Scan for the cell matching the given text and deliver its (x, y) coordinate at center. 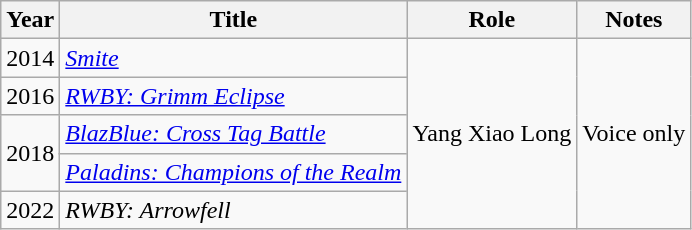
Title (234, 20)
Year (30, 20)
RWBY: Arrowfell (234, 210)
Voice only (634, 134)
Yang Xiao Long (492, 134)
2016 (30, 96)
BlazBlue: Cross Tag Battle (234, 134)
Smite (234, 58)
Paladins: Champions of the Realm (234, 172)
2018 (30, 153)
2022 (30, 210)
Role (492, 20)
2014 (30, 58)
Notes (634, 20)
RWBY: Grimm Eclipse (234, 96)
